Scan for the cell matching the given text and deliver its (x, y) coordinate at center. 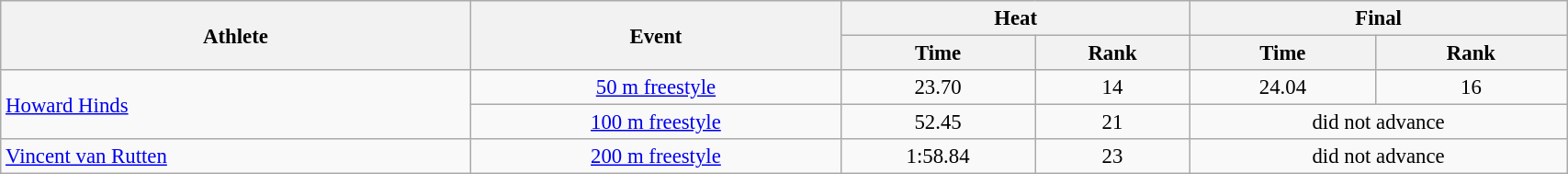
Heat (1016, 18)
50 m freestyle (656, 87)
Howard Hinds (235, 105)
52.45 (939, 122)
100 m freestyle (656, 122)
21 (1111, 122)
Final (1378, 18)
200 m freestyle (656, 157)
1:58.84 (939, 157)
Vincent van Rutten (235, 157)
Event (656, 35)
16 (1471, 87)
14 (1111, 87)
23.70 (939, 87)
23 (1111, 157)
24.04 (1282, 87)
Athlete (235, 35)
